Pinpoint the cell where the given text exists, returning its [X, Y] midpoint coordinate. 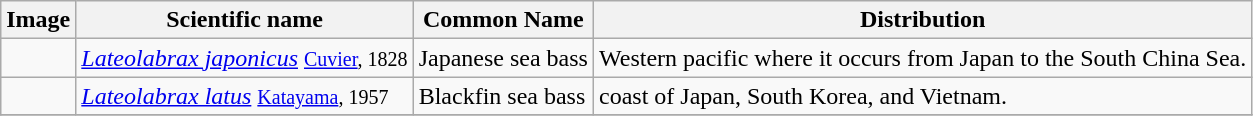
Lateolabrax latus Katayama, 1957 [244, 96]
coast of Japan, South Korea, and Vietnam. [922, 96]
Western pacific where it occurs from Japan to the South China Sea. [922, 58]
Lateolabrax japonicus Cuvier, 1828 [244, 58]
Japanese sea bass [503, 58]
Scientific name [244, 20]
Image [38, 20]
Blackfin sea bass [503, 96]
Common Name [503, 20]
Distribution [922, 20]
